Return [x, y] of the center of cell containing provided text 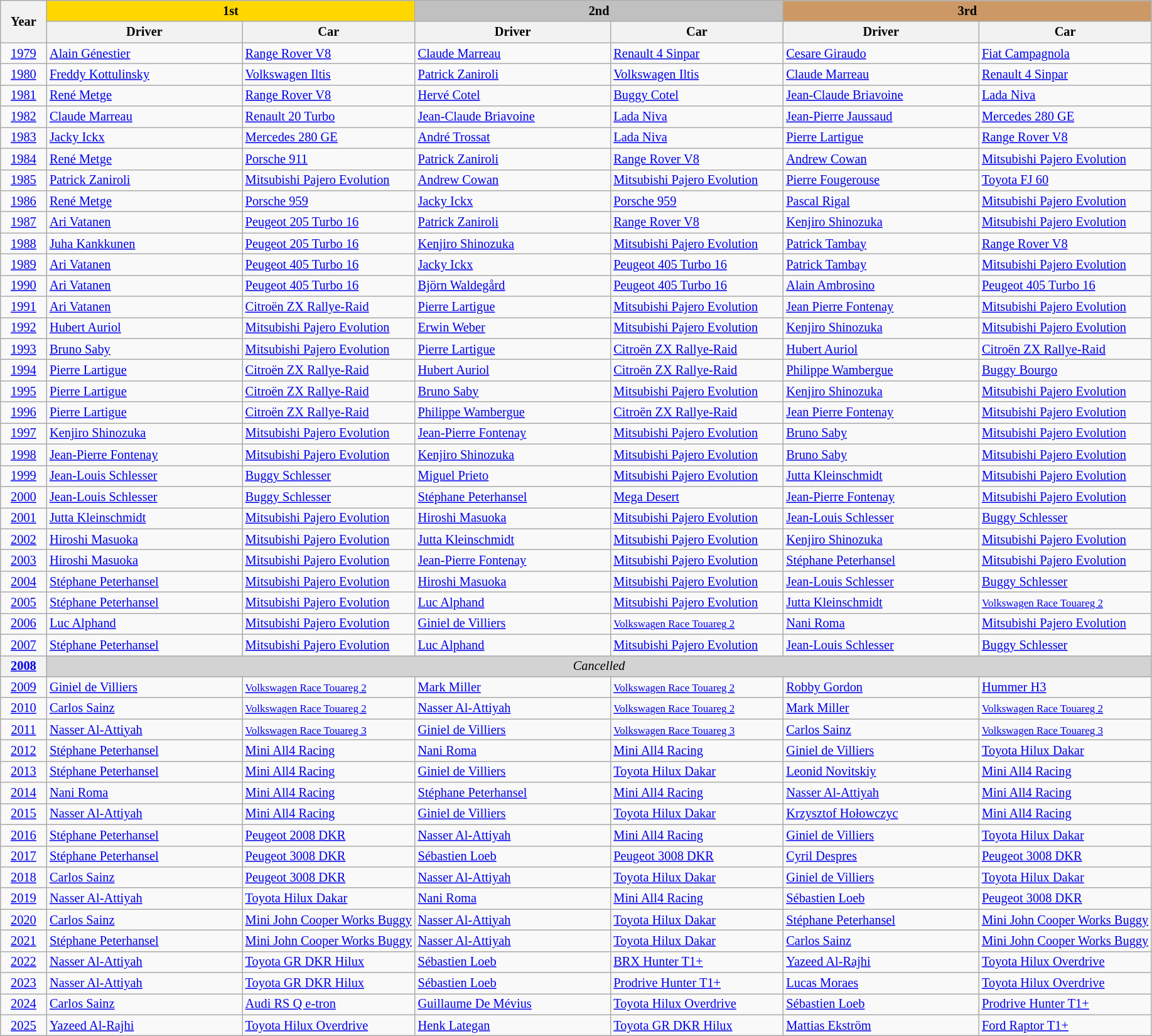
1990 [24, 286]
André Trossat [513, 138]
2021 [24, 941]
1992 [24, 328]
2006 [24, 623]
Buggy Cotel [697, 95]
Toyota FJ 60 [1065, 180]
2012 [24, 750]
Buggy Bourgo [1065, 370]
Mattias Ekström [881, 1025]
2000 [24, 497]
Henk Lategan [513, 1025]
Audi RS Q e-tron [329, 1004]
2014 [24, 793]
2016 [24, 835]
2013 [24, 772]
Björn Waldegård [513, 286]
Cyril Despres [881, 856]
Mega Desert [697, 497]
2005 [24, 603]
Ford Raptor T1+ [1065, 1025]
1984 [24, 159]
Juha Kankkunen [144, 244]
Fiat Campagnola [1065, 53]
2008 [24, 666]
2025 [24, 1025]
1996 [24, 413]
1982 [24, 117]
1979 [24, 53]
2023 [24, 983]
Alain Génestier [144, 53]
2022 [24, 962]
Freddy Kottulinsky [144, 74]
Jean-Pierre Jaussaud [881, 117]
2019 [24, 898]
2001 [24, 518]
2nd [599, 11]
2020 [24, 920]
1989 [24, 264]
Porsche 911 [329, 159]
1999 [24, 476]
1987 [24, 222]
1993 [24, 349]
Guillaume De Mévius [513, 1004]
2018 [24, 877]
Krzysztof Hołowczyc [881, 814]
2007 [24, 645]
2004 [24, 581]
3rd [967, 11]
2015 [24, 814]
1998 [24, 455]
Erwin Weber [513, 328]
1995 [24, 391]
BRX Hunter T1+ [697, 962]
1980 [24, 74]
1988 [24, 244]
Cancelled [599, 666]
2009 [24, 687]
2002 [24, 539]
Renault 20 Turbo [329, 117]
1991 [24, 307]
Lucas Moraes [881, 983]
Alain Ambrosino [881, 286]
Pascal Rigal [881, 201]
Miguel Prieto [513, 476]
1st [231, 11]
2017 [24, 856]
1981 [24, 95]
Peugeot 2008 DKR [329, 835]
2003 [24, 560]
Cesare Giraudo [881, 53]
Year [24, 21]
Hervé Cotel [513, 95]
Hummer H3 [1065, 687]
1986 [24, 201]
1983 [24, 138]
1994 [24, 370]
2024 [24, 1004]
1997 [24, 433]
Leonid Novitskiy [881, 772]
2010 [24, 708]
Pierre Fougerouse [881, 180]
1985 [24, 180]
2011 [24, 730]
Robby Gordon [881, 687]
